Identify which cell holds the provided text, then report its [X, Y] central coordinate. 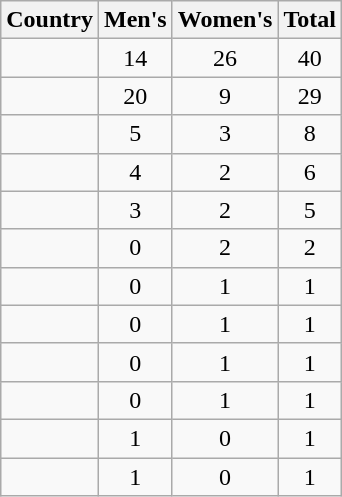
6 [310, 172]
4 [135, 172]
Women's [225, 20]
Country [50, 20]
40 [310, 58]
14 [135, 58]
20 [135, 96]
Total [310, 20]
29 [310, 96]
9 [225, 96]
Men's [135, 20]
26 [225, 58]
8 [310, 134]
